Return [X, Y] of the center of cell containing provided text 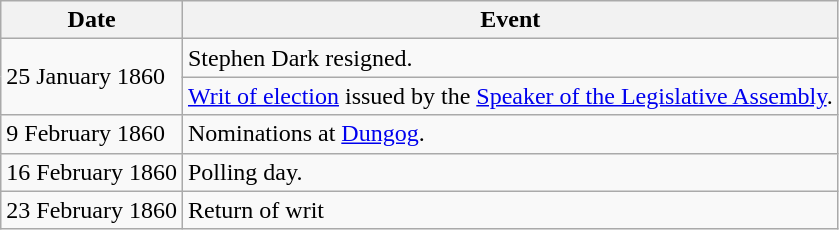
Return of writ [510, 210]
23 February 1860 [92, 210]
9 February 1860 [92, 134]
Date [92, 20]
Writ of election issued by the Speaker of the Legislative Assembly. [510, 96]
16 February 1860 [92, 172]
Polling day. [510, 172]
Nominations at Dungog. [510, 134]
Stephen Dark resigned. [510, 58]
25 January 1860 [92, 77]
Event [510, 20]
